Extract the (x, y) coordinate from the center of the cell holding the provided text.  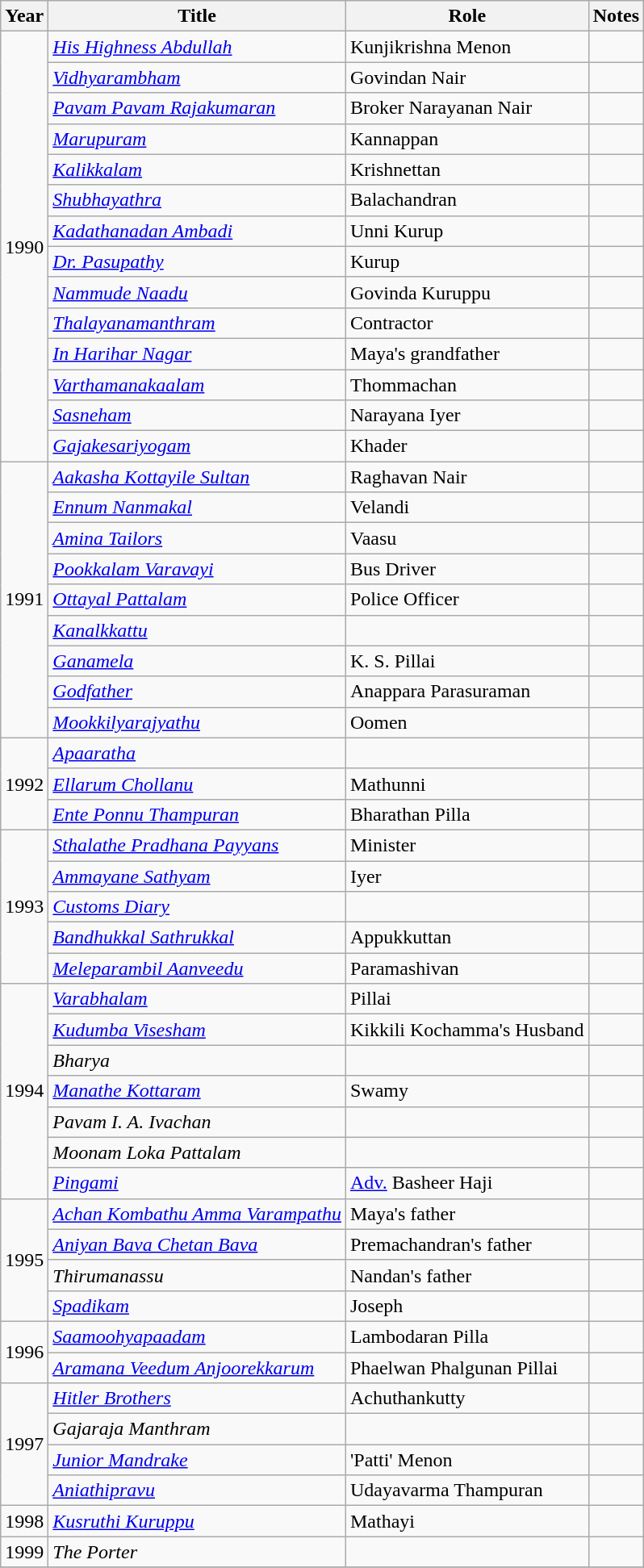
Varabhalam (197, 999)
Sasneham (197, 416)
Aakasha Kottayile Sultan (197, 477)
'Patti' Menon (466, 1460)
Paramashivan (466, 968)
Pavam Pavam Rajakumaran (197, 108)
Joseph (466, 1306)
Dr. Pasupathy (197, 261)
Hitler Brothers (197, 1399)
Shubhayathra (197, 200)
Pookkalam Varavayi (197, 569)
Minister (466, 845)
Ellarum Chollanu (197, 784)
The Porter (197, 1552)
His Highness Abdullah (197, 47)
Phaelwan Phalgunan Pillai (466, 1368)
Balachandran (466, 200)
Police Officer (466, 600)
1998 (24, 1521)
Bus Driver (466, 569)
Contractor (466, 323)
Aramana Veedum Anjoorekkarum (197, 1368)
Year (24, 16)
Apaaratha (197, 753)
Manathe Kottaram (197, 1091)
Pavam I. A. Ivachan (197, 1122)
Kadathanadan Ambadi (197, 231)
Kannappan (466, 139)
Vidhyarambham (197, 77)
Achan Kombathu Amma Varampathu (197, 1214)
Marupuram (197, 139)
Aniathipravu (197, 1491)
Premachandran's father (466, 1244)
Kudumba Visesham (197, 1030)
Gajaraja Manthram (197, 1429)
Ente Ponnu Thampuran (197, 814)
Amina Tailors (197, 538)
1996 (24, 1352)
Kanalkkattu (197, 630)
Narayana Iyer (466, 416)
Iyer (466, 876)
Gajakesariyogam (197, 446)
Moonam Loka Pattalam (197, 1152)
K. S. Pillai (466, 661)
Broker Narayanan Nair (466, 108)
Sthalathe Pradhana Payyans (197, 845)
Appukkuttan (466, 938)
Spadikam (197, 1306)
Govindan Nair (466, 77)
Mathunni (466, 784)
1993 (24, 906)
Lambodaran Pilla (466, 1336)
1992 (24, 784)
Junior Mandrake (197, 1460)
1999 (24, 1552)
Krishnettan (466, 169)
Aniyan Bava Chetan Bava (197, 1244)
Bharya (197, 1060)
1997 (24, 1445)
Swamy (466, 1091)
Ganamela (197, 661)
1990 (24, 247)
Mathayi (466, 1521)
Role (466, 16)
Ammayane Sathyam (197, 876)
Maya's grandfather (466, 353)
Maya's father (466, 1214)
Achuthankutty (466, 1399)
1995 (24, 1260)
Varthamanakaalam (197, 385)
Kurup (466, 261)
Nammude Naadu (197, 292)
Saamoohyapaadam (197, 1336)
Unni Kurup (466, 231)
Nandan's father (466, 1275)
Thalayanamanthram (197, 323)
1994 (24, 1091)
Khader (466, 446)
Vaasu (466, 538)
Adv. Basheer Haji (466, 1183)
Udayavarma Thampuran (466, 1491)
Godfather (197, 692)
Title (197, 16)
Govinda Kuruppu (466, 292)
Kunjikrishna Menon (466, 47)
Velandi (466, 508)
Thirumanassu (197, 1275)
Bandhukkal Sathrukkal (197, 938)
1991 (24, 600)
Pillai (466, 999)
Mookkilyarajyathu (197, 722)
Thommachan (466, 385)
In Harihar Nagar (197, 353)
Kikkili Kochamma's Husband (466, 1030)
Notes (616, 16)
Kalikkalam (197, 169)
Pingami (197, 1183)
Kusruthi Kuruppu (197, 1521)
Raghavan Nair (466, 477)
Ottayal Pattalam (197, 600)
Meleparambil Aanveedu (197, 968)
Oomen (466, 722)
Bharathan Pilla (466, 814)
Anappara Parasuraman (466, 692)
Ennum Nanmakal (197, 508)
Customs Diary (197, 907)
